Find where the given text appears and provide that cell's center as (X, Y) coordinate. 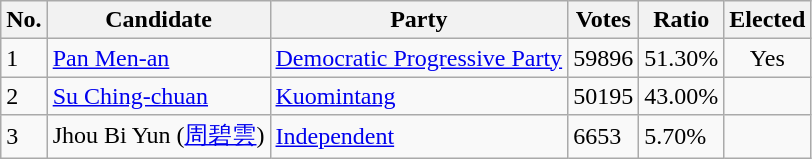
Pan Men-an (158, 58)
50195 (604, 96)
Democratic Progressive Party (419, 58)
51.30% (682, 58)
Party (419, 20)
2 (24, 96)
43.00% (682, 96)
Jhou Bi Yun (周碧雲) (158, 136)
Kuomintang (419, 96)
Ratio (682, 20)
6653 (604, 136)
Elected (768, 20)
1 (24, 58)
Independent (419, 136)
No. (24, 20)
Candidate (158, 20)
Su Ching-chuan (158, 96)
Votes (604, 20)
Yes (768, 58)
59896 (604, 58)
5.70% (682, 136)
3 (24, 136)
